Locate the cell with the specified text and output its (x, y) center coordinate. 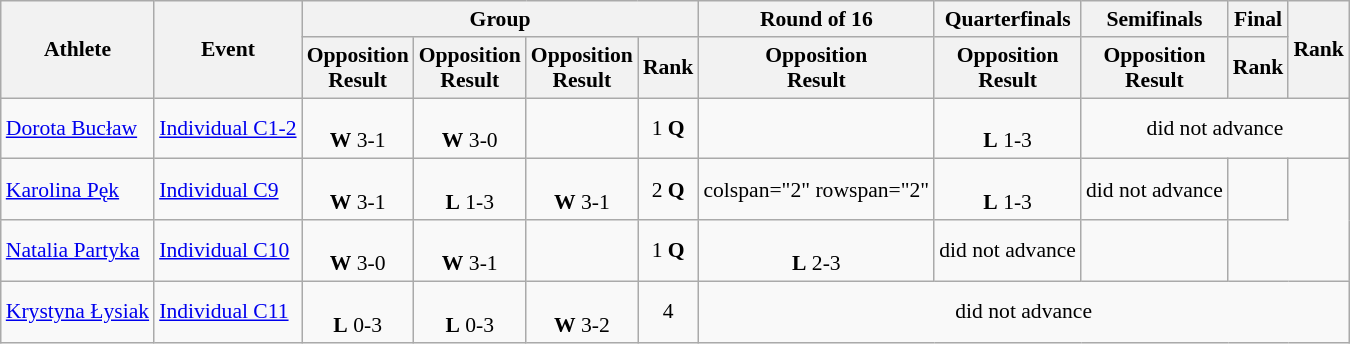
Krystyna Łysiak (78, 312)
Final (1258, 19)
2 Q (668, 190)
colspan="2" rowspan="2" (816, 190)
Individual C1-2 (228, 128)
Karolina Pęk (78, 190)
Semifinals (1154, 19)
Quarterfinals (1008, 19)
Dorota Bucław (78, 128)
Group (500, 19)
L 2-3 (816, 250)
Individual C10 (228, 250)
Individual C9 (228, 190)
Event (228, 50)
Natalia Partyka (78, 250)
Athlete (78, 50)
Individual C11 (228, 312)
4 (668, 312)
W 3-2 (582, 312)
Round of 16 (816, 19)
